From the cell containing the given text, extract its center point as [x, y] coordinate. 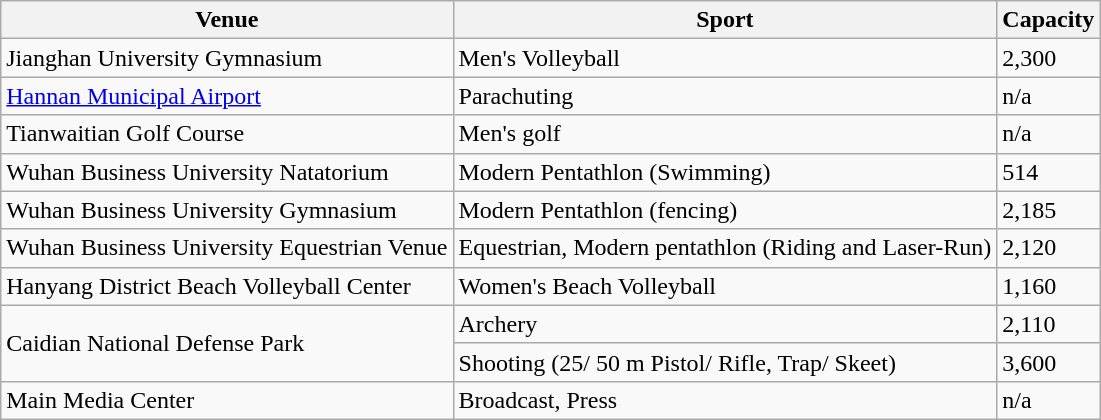
2,120 [1048, 248]
Modern Pentathlon (fencing) [725, 210]
2,300 [1048, 58]
Venue [227, 20]
Modern Pentathlon (Swimming) [725, 172]
2,110 [1048, 324]
Wuhan Business University Equestrian Venue [227, 248]
Men's Volleyball [725, 58]
Broadcast, Press [725, 400]
Wuhan Business University Gymnasium [227, 210]
Jianghan University Gymnasium [227, 58]
Shooting (25/ 50 m Pistol/ Rifle, Trap/ Skeet) [725, 362]
Sport [725, 20]
Women's Beach Volleyball [725, 286]
1,160 [1048, 286]
Parachuting [725, 96]
Tianwaitian Golf Course [227, 134]
Archery [725, 324]
3,600 [1048, 362]
Main Media Center [227, 400]
Caidian National Defense Park [227, 343]
514 [1048, 172]
Hanyang District Beach Volleyball Center [227, 286]
Capacity [1048, 20]
Hannan Municipal Airport [227, 96]
Men's golf [725, 134]
Equestrian, Modern pentathlon (Riding and Laser-Run) [725, 248]
2,185 [1048, 210]
Wuhan Business University Natatorium [227, 172]
